For the text-containing cell, return its midpoint in (X, Y) coordinate format. 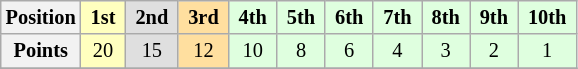
6 (349, 51)
15 (152, 51)
8th (446, 17)
10 (253, 51)
3rd (203, 17)
2nd (152, 17)
9th (494, 17)
8 (301, 51)
Position (41, 17)
4 (397, 51)
6th (349, 17)
7th (397, 17)
2 (494, 51)
20 (104, 51)
1 (547, 51)
10th (547, 17)
3 (446, 51)
1st (104, 17)
Points (41, 51)
12 (203, 51)
5th (301, 17)
4th (253, 17)
